Find where the given text appears and provide that cell's center as [X, Y] coordinate. 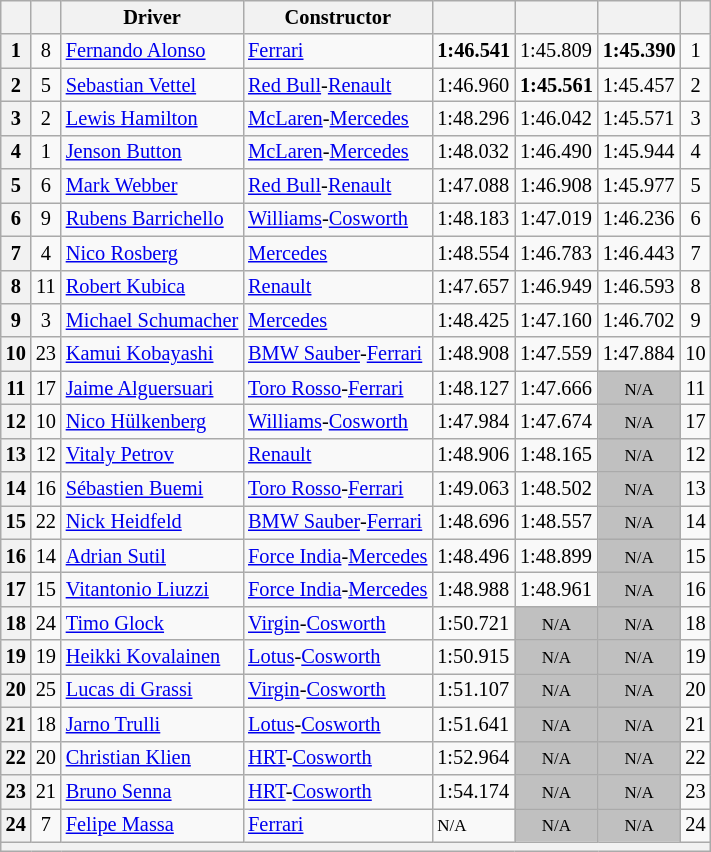
1:47.019 [556, 219]
1:46.236 [640, 219]
Christian Klien [152, 758]
Jenson Button [152, 152]
Michael Schumacher [152, 320]
Fernando Alonso [152, 51]
1:46.949 [556, 287]
Sebastian Vettel [152, 85]
1:48.127 [474, 388]
Vitaly Petrov [152, 455]
Nick Heidfeld [152, 522]
1:46.443 [640, 253]
1:48.502 [556, 489]
1:48.961 [556, 589]
1:45.809 [556, 51]
Lucas di Grassi [152, 690]
Jarno Trulli [152, 724]
Kamui Kobayashi [152, 354]
1:46.593 [640, 287]
1:48.183 [474, 219]
1:48.032 [474, 152]
1:47.657 [474, 287]
1:47.160 [556, 320]
Bruno Senna [152, 791]
1:48.899 [556, 556]
1:48.425 [474, 320]
Lewis Hamilton [152, 118]
1:48.557 [556, 522]
1:46.042 [556, 118]
1:45.571 [640, 118]
Heikki Kovalainen [152, 657]
1:48.908 [474, 354]
Vitantonio Liuzzi [152, 589]
1:47.674 [556, 421]
1:49.063 [474, 489]
1:45.977 [640, 186]
1:48.496 [474, 556]
1:46.541 [474, 51]
1:50.915 [474, 657]
Driver [152, 17]
Nico Rosberg [152, 253]
Jaime Alguersuari [152, 388]
1:48.906 [474, 455]
Mark Webber [152, 186]
25 [46, 690]
1:47.884 [640, 354]
Sébastien Buemi [152, 489]
Adrian Sutil [152, 556]
1:45.390 [640, 51]
1:47.088 [474, 186]
1:45.457 [640, 85]
Felipe Massa [152, 825]
1:47.666 [556, 388]
1:48.165 [556, 455]
1:45.561 [556, 85]
Rubens Barrichello [152, 219]
1:45.944 [640, 152]
1:46.783 [556, 253]
1:48.988 [474, 589]
Constructor [338, 17]
1:52.964 [474, 758]
1:48.696 [474, 522]
Timo Glock [152, 623]
Nico Hülkenberg [152, 421]
1:46.960 [474, 85]
1:48.296 [474, 118]
1:46.490 [556, 152]
1:48.554 [474, 253]
1:46.908 [556, 186]
1:47.984 [474, 421]
1:50.721 [474, 623]
1:51.641 [474, 724]
1:54.174 [474, 791]
1:46.702 [640, 320]
1:51.107 [474, 690]
1:47.559 [556, 354]
Robert Kubica [152, 287]
